Pinpoint the cell where the given text exists, returning its (x, y) midpoint coordinate. 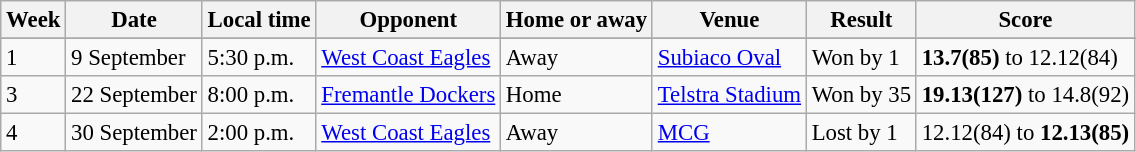
Won by 1 (861, 58)
Opponent (408, 20)
3 (34, 95)
Week (34, 20)
MCG (729, 133)
19.13(127) to 14.8(92) (1025, 95)
Home or away (577, 20)
Venue (729, 20)
22 September (134, 95)
Result (861, 20)
Subiaco Oval (729, 58)
Home (577, 95)
Lost by 1 (861, 133)
Score (1025, 20)
30 September (134, 133)
Telstra Stadium (729, 95)
Won by 35 (861, 95)
Local time (259, 20)
Fremantle Dockers (408, 95)
4 (34, 133)
Date (134, 20)
12.12(84) to 12.13(85) (1025, 133)
9 September (134, 58)
13.7(85) to 12.12(84) (1025, 58)
1 (34, 58)
5:30 p.m. (259, 58)
8:00 p.m. (259, 95)
2:00 p.m. (259, 133)
